Determine the (x, y) coordinate at the center of the cell enclosing the given text.  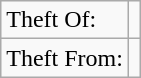
Theft Of: (65, 20)
Theft From: (65, 58)
